Extract the [X, Y] coordinate from the center of the cell holding the provided text.  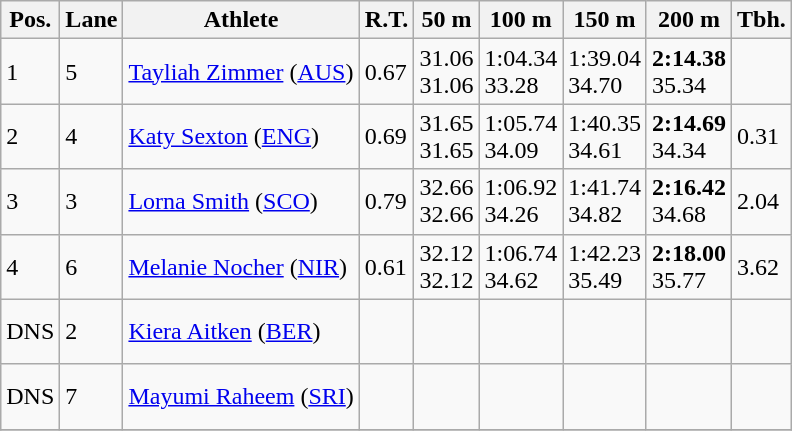
2:18.0035.77 [688, 266]
Pos. [30, 20]
Tbh. [762, 20]
2.04 [762, 202]
Melanie Nocher (NIR) [241, 266]
0.67 [386, 72]
100 m [521, 20]
R.T. [386, 20]
1 [30, 72]
1:41.7434.82 [605, 202]
1:39.0434.70 [605, 72]
7 [92, 396]
Lorna Smith (SCO) [241, 202]
0.79 [386, 202]
200 m [688, 20]
1:06.7434.62 [521, 266]
0.61 [386, 266]
31.6531.65 [446, 136]
150 m [605, 20]
32.1232.12 [446, 266]
2:14.3835.34 [688, 72]
Mayumi Raheem (SRI) [241, 396]
2:14.6934.34 [688, 136]
Lane [92, 20]
Katy Sexton (ENG) [241, 136]
Tayliah Zimmer (AUS) [241, 72]
1:42.2335.49 [605, 266]
1:06.9234.26 [521, 202]
1:04.3433.28 [521, 72]
0.31 [762, 136]
Kiera Aitken (BER) [241, 332]
1:40.3534.61 [605, 136]
32.6632.66 [446, 202]
1:05.7434.09 [521, 136]
6 [92, 266]
50 m [446, 20]
0.69 [386, 136]
3.62 [762, 266]
2:16.4234.68 [688, 202]
31.0631.06 [446, 72]
5 [92, 72]
Athlete [241, 20]
